Search for the cell housing the specified text and yield its (x, y) center coordinate. 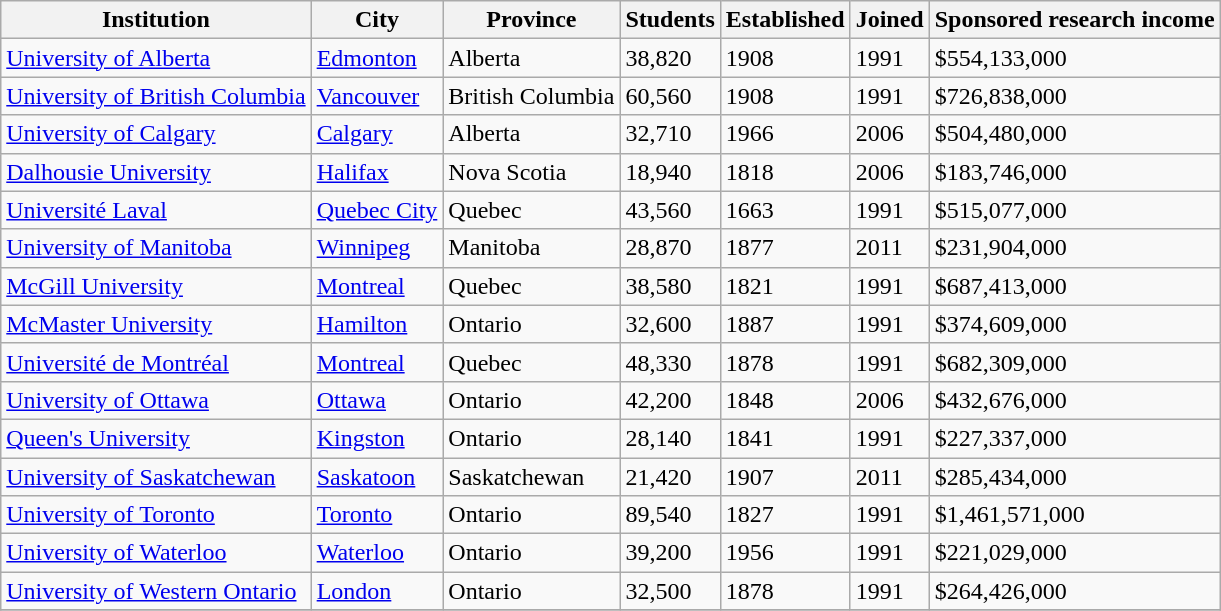
Waterloo (377, 553)
Quebec City (377, 210)
Established (785, 20)
Kingston (377, 438)
Manitoba (532, 248)
Joined (890, 20)
1966 (785, 134)
1663 (785, 210)
28,140 (670, 438)
32,600 (670, 324)
38,820 (670, 58)
$682,309,000 (1074, 362)
University of Ottawa (156, 400)
Halifax (377, 172)
Université Laval (156, 210)
University of Alberta (156, 58)
32,500 (670, 591)
Sponsored research income (1074, 20)
University of Waterloo (156, 553)
Dalhousie University (156, 172)
$687,413,000 (1074, 286)
1877 (785, 248)
39,200 (670, 553)
University of Calgary (156, 134)
1907 (785, 477)
32,710 (670, 134)
British Columbia (532, 96)
$221,029,000 (1074, 553)
$726,838,000 (1074, 96)
$1,461,571,000 (1074, 515)
Winnipeg (377, 248)
$432,676,000 (1074, 400)
Province (532, 20)
University of Manitoba (156, 248)
University of British Columbia (156, 96)
48,330 (670, 362)
60,560 (670, 96)
$374,609,000 (1074, 324)
89,540 (670, 515)
University of Toronto (156, 515)
Saskatchewan (532, 477)
City (377, 20)
1848 (785, 400)
$183,746,000 (1074, 172)
43,560 (670, 210)
1827 (785, 515)
Students (670, 20)
Nova Scotia (532, 172)
McGill University (156, 286)
42,200 (670, 400)
38,580 (670, 286)
1821 (785, 286)
$504,480,000 (1074, 134)
21,420 (670, 477)
$264,426,000 (1074, 591)
Ottawa (377, 400)
Queen's University (156, 438)
1818 (785, 172)
1841 (785, 438)
$285,434,000 (1074, 477)
Calgary (377, 134)
Hamilton (377, 324)
Saskatoon (377, 477)
Toronto (377, 515)
$227,337,000 (1074, 438)
McMaster University (156, 324)
1956 (785, 553)
Institution (156, 20)
University of Western Ontario (156, 591)
Vancouver (377, 96)
Edmonton (377, 58)
28,870 (670, 248)
Université de Montréal (156, 362)
1887 (785, 324)
University of Saskatchewan (156, 477)
London (377, 591)
$554,133,000 (1074, 58)
$515,077,000 (1074, 210)
18,940 (670, 172)
$231,904,000 (1074, 248)
